Detect which cell encompasses the target text, then output its (X, Y) center coordinate. 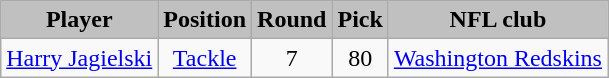
Washington Redskins (498, 58)
Player (80, 20)
Tackle (205, 58)
NFL club (498, 20)
Position (205, 20)
7 (292, 58)
Round (292, 20)
Harry Jagielski (80, 58)
Pick (360, 20)
80 (360, 58)
